Search for the cell housing the specified text and yield its (x, y) center coordinate. 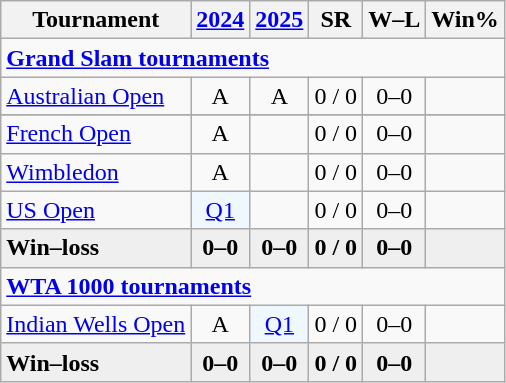
WTA 1000 tournaments (253, 286)
Indian Wells Open (96, 324)
Wimbledon (96, 172)
Win% (466, 20)
US Open (96, 210)
French Open (96, 134)
W–L (394, 20)
SR (336, 20)
Australian Open (96, 96)
Tournament (96, 20)
2025 (280, 20)
2024 (220, 20)
Grand Slam tournaments (253, 58)
